Provide the [x, y] coordinate of the cell's center where the given text is located.  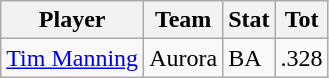
Stat [249, 20]
BA [249, 58]
Team [184, 20]
Aurora [184, 58]
Tot [302, 20]
.328 [302, 58]
Tim Manning [72, 58]
Player [72, 20]
